Return the (X, Y) coordinate for the center point of the cell that contains the specified text.  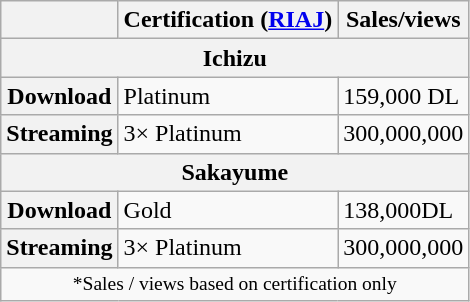
138,000DL (404, 210)
*Sales / views based on certification only (235, 284)
Gold (228, 210)
Sales/views (404, 20)
Sakayume (235, 172)
Platinum (228, 96)
Ichizu (235, 58)
159,000 DL (404, 96)
Certification (RIAJ) (228, 20)
